Determine the (X, Y) coordinate at the center of the cell enclosing the given text.  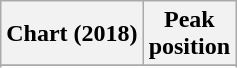
Peakposition (189, 34)
Chart (2018) (72, 34)
